Provide the [x, y] coordinate of the cell's center where the given text is located.  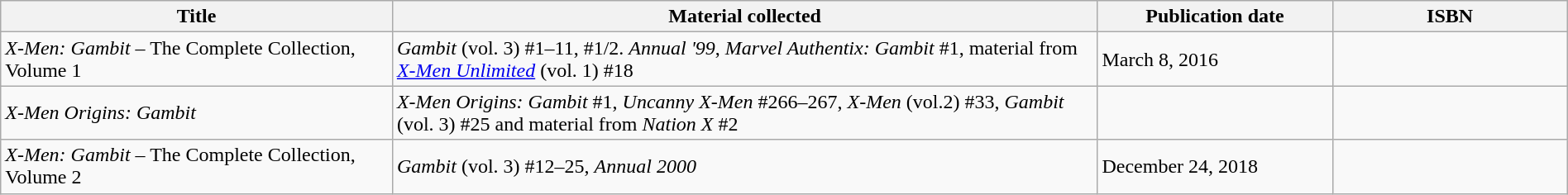
March 8, 2016 [1215, 59]
Title [197, 17]
Gambit (vol. 3) #1–11, #1/2. Annual '99, Marvel Authentix: Gambit #1, material from X-Men Unlimited (vol. 1) #18 [744, 59]
ISBN [1450, 17]
X-Men Origins: Gambit [197, 112]
Material collected [744, 17]
December 24, 2018 [1215, 167]
Gambit (vol. 3) #12–25, Annual 2000 [744, 167]
X-Men: Gambit – The Complete Collection, Volume 1 [197, 59]
X-Men: Gambit – The Complete Collection, Volume 2 [197, 167]
X-Men Origins: Gambit #1, Uncanny X-Men #266–267, X-Men (vol.2) #33, Gambit (vol. 3) #25 and material from Nation X #2 [744, 112]
Publication date [1215, 17]
